Locate the cell with the specified text and output its (x, y) center coordinate. 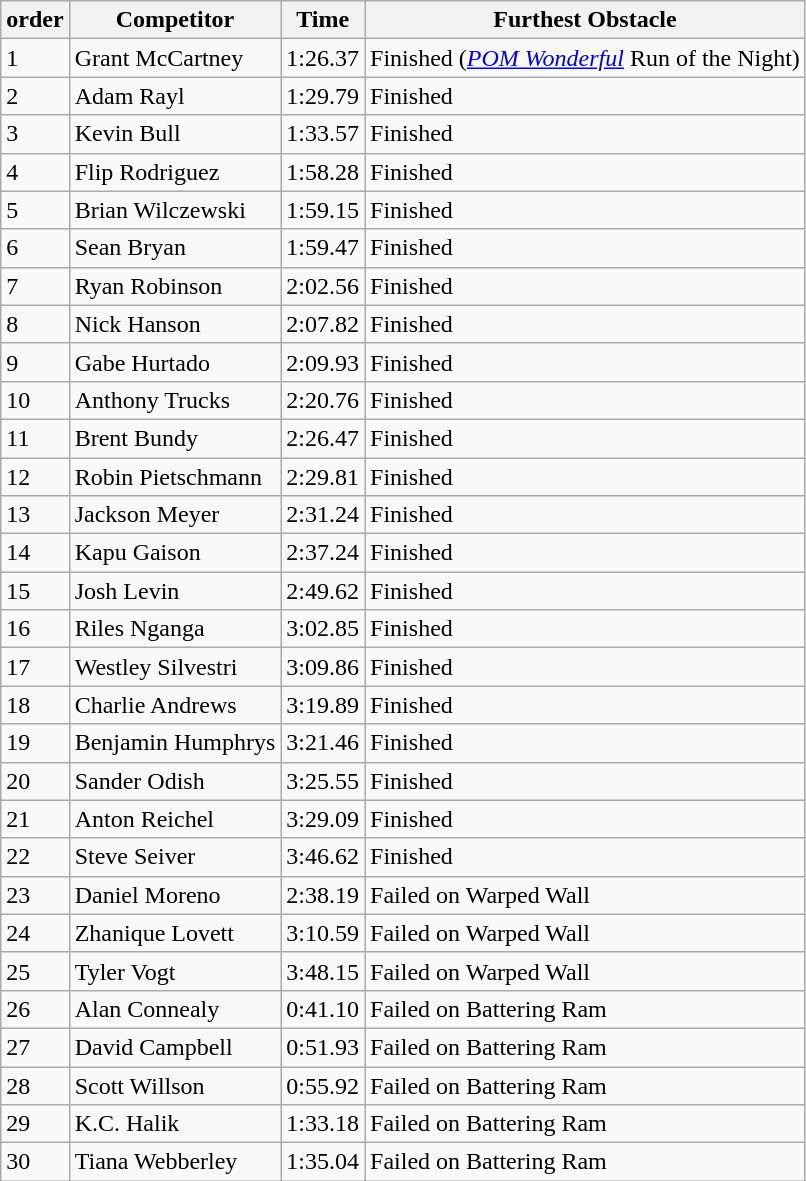
Tiana Webberley (175, 1162)
24 (35, 933)
3:46.62 (323, 857)
0:55.92 (323, 1085)
Nick Hanson (175, 324)
Sander Odish (175, 781)
12 (35, 477)
1:33.57 (323, 134)
Gabe Hurtado (175, 362)
0:51.93 (323, 1047)
2:02.56 (323, 286)
Kevin Bull (175, 134)
Kapu Gaison (175, 553)
16 (35, 629)
Westley Silvestri (175, 667)
Grant McCartney (175, 58)
Zhanique Lovett (175, 933)
Benjamin Humphrys (175, 743)
14 (35, 553)
3:29.09 (323, 819)
26 (35, 1009)
25 (35, 971)
2:49.62 (323, 591)
2:07.82 (323, 324)
Daniel Moreno (175, 895)
2:29.81 (323, 477)
6 (35, 248)
Anthony Trucks (175, 400)
Ryan Robinson (175, 286)
1:59.15 (323, 210)
Josh Levin (175, 591)
18 (35, 705)
Flip Rodriguez (175, 172)
30 (35, 1162)
3 (35, 134)
Time (323, 20)
1:26.37 (323, 58)
2 (35, 96)
9 (35, 362)
13 (35, 515)
23 (35, 895)
Charlie Andrews (175, 705)
Sean Bryan (175, 248)
29 (35, 1124)
1 (35, 58)
1:29.79 (323, 96)
11 (35, 438)
Furthest Obstacle (586, 20)
19 (35, 743)
Adam Rayl (175, 96)
10 (35, 400)
2:20.76 (323, 400)
Riles Nganga (175, 629)
5 (35, 210)
Robin Pietschmann (175, 477)
1:35.04 (323, 1162)
Anton Reichel (175, 819)
Scott Willson (175, 1085)
David Campbell (175, 1047)
Brian Wilczewski (175, 210)
28 (35, 1085)
3:21.46 (323, 743)
15 (35, 591)
27 (35, 1047)
3:02.85 (323, 629)
order (35, 20)
3:09.86 (323, 667)
K.C. Halik (175, 1124)
3:25.55 (323, 781)
7 (35, 286)
21 (35, 819)
17 (35, 667)
Tyler Vogt (175, 971)
1:58.28 (323, 172)
20 (35, 781)
Steve Seiver (175, 857)
Jackson Meyer (175, 515)
Finished (POM Wonderful Run of the Night) (586, 58)
2:09.93 (323, 362)
Brent Bundy (175, 438)
Competitor (175, 20)
3:10.59 (323, 933)
2:26.47 (323, 438)
8 (35, 324)
3:19.89 (323, 705)
1:59.47 (323, 248)
Alan Connealy (175, 1009)
3:48.15 (323, 971)
22 (35, 857)
1:33.18 (323, 1124)
2:38.19 (323, 895)
2:31.24 (323, 515)
2:37.24 (323, 553)
0:41.10 (323, 1009)
4 (35, 172)
